Locate the cell with the specified text and output its [x, y] center coordinate. 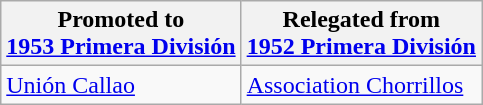
Relegated from1952 Primera División [361, 34]
Association Chorrillos [361, 85]
Promoted to1953 Primera División [121, 34]
Unión Callao [121, 85]
